From the cell containing the given text, extract its center point as [X, Y] coordinate. 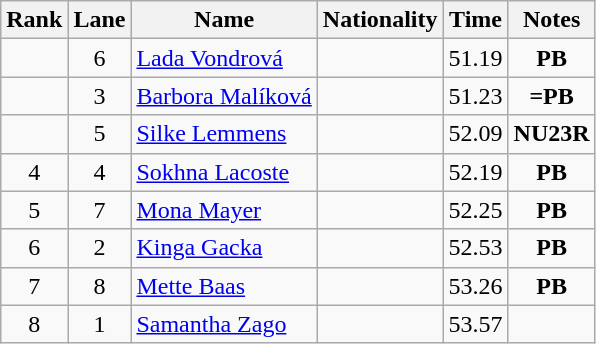
52.25 [476, 210]
Notes [552, 20]
Silke Lemmens [224, 134]
3 [100, 96]
2 [100, 248]
Lada Vondrová [224, 58]
Kinga Gacka [224, 248]
Lane [100, 20]
52.09 [476, 134]
52.19 [476, 172]
53.26 [476, 286]
Mette Baas [224, 286]
51.19 [476, 58]
Mona Mayer [224, 210]
Rank [34, 20]
53.57 [476, 324]
Name [224, 20]
51.23 [476, 96]
NU23R [552, 134]
=PB [552, 96]
Barbora Malíková [224, 96]
Time [476, 20]
52.53 [476, 248]
Nationality [380, 20]
Sokhna Lacoste [224, 172]
Samantha Zago [224, 324]
1 [100, 324]
